Search for the cell housing the specified text and yield its (x, y) center coordinate. 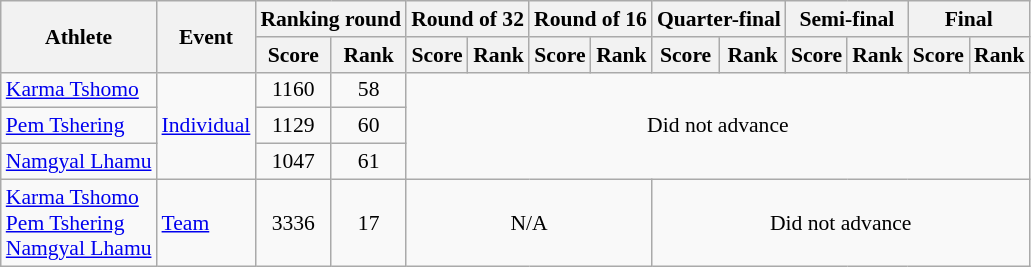
60 (368, 126)
1129 (293, 126)
Semi-final (847, 19)
Final (969, 19)
1160 (293, 90)
Individual (206, 126)
Pem Tshering (79, 126)
58 (368, 90)
Ranking round (330, 19)
3336 (293, 222)
17 (368, 222)
Karma Tshomo (79, 90)
Round of 32 (468, 19)
Athlete (79, 36)
61 (368, 162)
N/A (529, 222)
1047 (293, 162)
Namgyal Lhamu (79, 162)
Round of 16 (590, 19)
Karma TshomoPem TsheringNamgyal Lhamu (79, 222)
Quarter-final (719, 19)
Event (206, 36)
Team (206, 222)
